Capture the cell that displays the provided text and extract its [x, y] central coordinate. 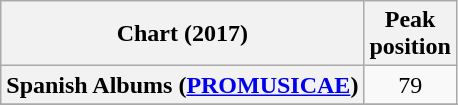
Peak position [410, 34]
79 [410, 85]
Chart (2017) [182, 34]
Spanish Albums (PROMUSICAE) [182, 85]
